Determine the (X, Y) coordinate at the center of the cell enclosing the given text.  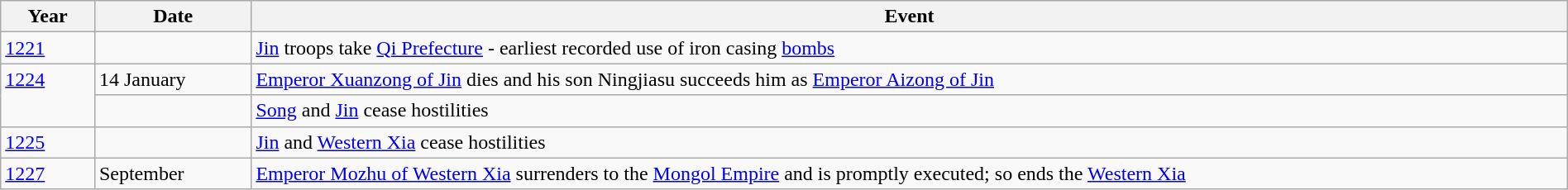
1221 (48, 48)
Emperor Mozhu of Western Xia surrenders to the Mongol Empire and is promptly executed; so ends the Western Xia (910, 173)
1225 (48, 142)
September (172, 173)
1224 (48, 95)
Song and Jin cease hostilities (910, 111)
Jin troops take Qi Prefecture - earliest recorded use of iron casing bombs (910, 48)
Date (172, 17)
1227 (48, 173)
Jin and Western Xia cease hostilities (910, 142)
14 January (172, 79)
Event (910, 17)
Emperor Xuanzong of Jin dies and his son Ningjiasu succeeds him as Emperor Aizong of Jin (910, 79)
Year (48, 17)
